Return the [X, Y] coordinate for the center point of the cell that contains the specified text.  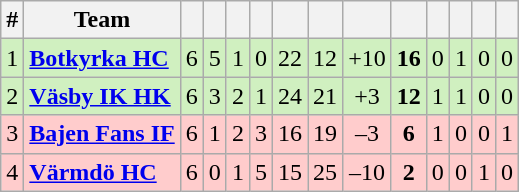
+3 [368, 96]
+10 [368, 58]
25 [326, 172]
24 [290, 96]
22 [290, 58]
15 [290, 172]
Bajen Fans IF [102, 134]
–10 [368, 172]
Botkyrka HC [102, 58]
# [12, 20]
4 [12, 172]
21 [326, 96]
19 [326, 134]
–3 [368, 134]
Värmdö HC [102, 172]
Väsby IK HK [102, 96]
Team [102, 20]
